Return the (X, Y) coordinate for the center point of the cell that contains the specified text.  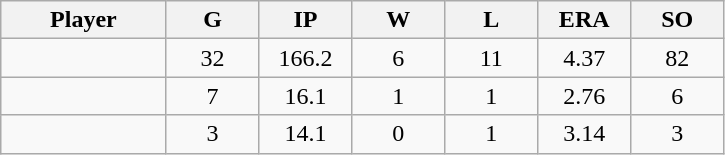
SO (678, 20)
G (212, 20)
0 (398, 134)
Player (84, 20)
IP (306, 20)
166.2 (306, 58)
82 (678, 58)
ERA (584, 20)
7 (212, 96)
L (492, 20)
4.37 (584, 58)
W (398, 20)
3.14 (584, 134)
14.1 (306, 134)
2.76 (584, 96)
11 (492, 58)
32 (212, 58)
16.1 (306, 96)
